Detect which cell encompasses the target text, then output its (x, y) center coordinate. 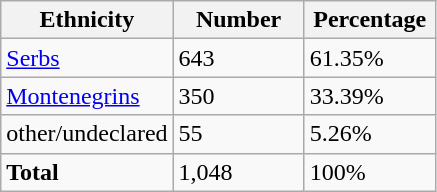
350 (238, 96)
643 (238, 58)
61.35% (370, 58)
Serbs (87, 58)
100% (370, 172)
Montenegrins (87, 96)
1,048 (238, 172)
Number (238, 20)
Percentage (370, 20)
55 (238, 134)
Ethnicity (87, 20)
33.39% (370, 96)
other/undeclared (87, 134)
Total (87, 172)
5.26% (370, 134)
